Determine the (x, y) coordinate at the center of the cell enclosing the given text.  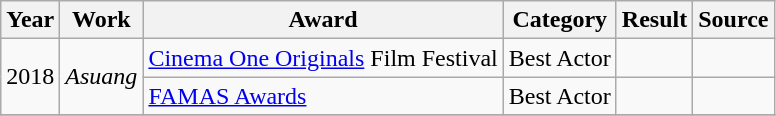
2018 (30, 77)
Asuang (102, 77)
Year (30, 20)
Cinema One Originals Film Festival (323, 58)
Award (323, 20)
Source (734, 20)
Work (102, 20)
Category (560, 20)
Result (654, 20)
FAMAS Awards (323, 96)
